Extract the [X, Y] coordinate from the center of the cell holding the provided text.  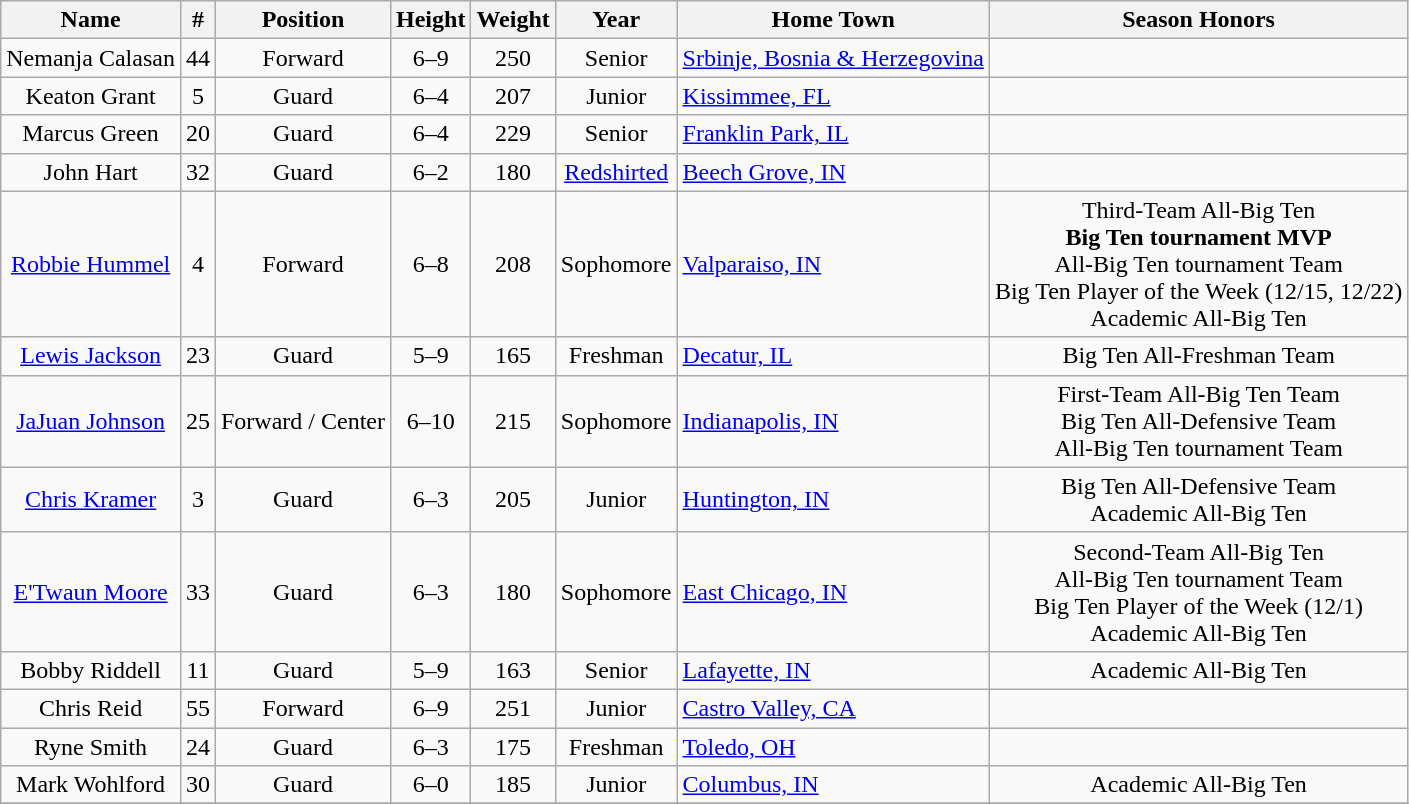
Lafayette, IN [833, 670]
Castro Valley, CA [833, 708]
5 [198, 96]
First-Team All-Big Ten TeamBig Ten All-Defensive TeamAll-Big Ten tournament Team [1198, 421]
Year [616, 20]
6–2 [431, 172]
Home Town [833, 20]
215 [513, 421]
Indianapolis, IN [833, 421]
Forward / Center [302, 421]
30 [198, 785]
23 [198, 356]
Third-Team All-Big TenBig Ten tournament MVPAll-Big Ten tournament TeamBig Ten Player of the Week (12/15, 12/22)Academic All-Big Ten [1198, 264]
207 [513, 96]
Ryne Smith [91, 747]
Lewis Jackson [91, 356]
Height [431, 20]
Big Ten All-Defensive TeamAcademic All-Big Ten [1198, 500]
Valparaiso, IN [833, 264]
Kissimmee, FL [833, 96]
229 [513, 134]
33 [198, 592]
Beech Grove, IN [833, 172]
E'Twaun Moore [91, 592]
Toledo, OH [833, 747]
32 [198, 172]
Chris Kramer [91, 500]
JaJuan Johnson [91, 421]
Decatur, IL [833, 356]
6–0 [431, 785]
Franklin Park, IL [833, 134]
Position [302, 20]
44 [198, 58]
4 [198, 264]
Keaton Grant [91, 96]
Columbus, IN [833, 785]
6–8 [431, 264]
20 [198, 134]
Redshirted [616, 172]
Bobby Riddell [91, 670]
25 [198, 421]
John Hart [91, 172]
# [198, 20]
11 [198, 670]
208 [513, 264]
Weight [513, 20]
Srbinje, Bosnia & Herzegovina [833, 58]
165 [513, 356]
163 [513, 670]
250 [513, 58]
Nemanja Calasan [91, 58]
Mark Wohlford [91, 785]
Second-Team All-Big TenAll-Big Ten tournament TeamBig Ten Player of the Week (12/1)Academic All-Big Ten [1198, 592]
East Chicago, IN [833, 592]
251 [513, 708]
Robbie Hummel [91, 264]
Chris Reid [91, 708]
3 [198, 500]
Season Honors [1198, 20]
175 [513, 747]
Marcus Green [91, 134]
24 [198, 747]
185 [513, 785]
Name [91, 20]
6–10 [431, 421]
Big Ten All-Freshman Team [1198, 356]
55 [198, 708]
205 [513, 500]
Huntington, IN [833, 500]
